Search for the cell housing the specified text and yield its [X, Y] center coordinate. 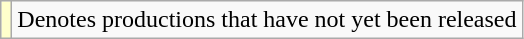
Denotes productions that have not yet been released [267, 20]
